Output the [x, y] coordinate of the center of the cell containing the given text.  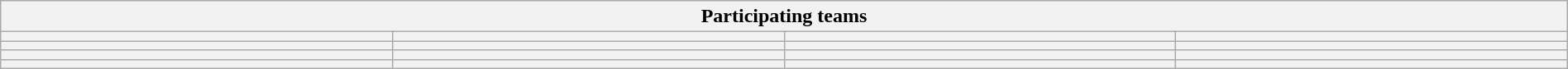
Participating teams [784, 16]
